Detect which cell encompasses the target text, then output its [x, y] center coordinate. 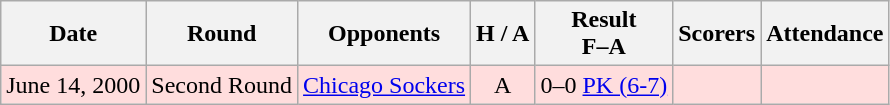
ResultF–A [604, 34]
June 14, 2000 [74, 85]
Attendance [825, 34]
H / A [503, 34]
A [503, 85]
Opponents [384, 34]
Chicago Sockers [384, 85]
Date [74, 34]
Scorers [717, 34]
Round [222, 34]
Second Round [222, 85]
0–0 PK (6-7) [604, 85]
